Identify which cell holds the provided text, then report its (X, Y) central coordinate. 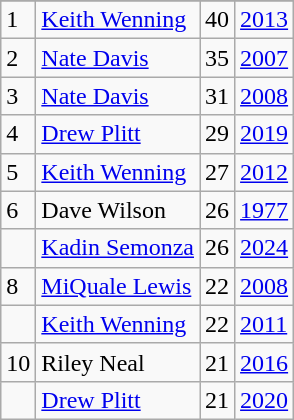
29 (218, 134)
35 (218, 58)
31 (218, 96)
8 (18, 286)
1 (18, 20)
2007 (264, 58)
40 (218, 20)
Dave Wilson (118, 210)
2024 (264, 248)
Riley Neal (118, 362)
1977 (264, 210)
Kadin Semonza (118, 248)
5 (18, 172)
2011 (264, 324)
2020 (264, 400)
MiQuale Lewis (118, 286)
4 (18, 134)
2013 (264, 20)
6 (18, 210)
2016 (264, 362)
2019 (264, 134)
3 (18, 96)
2012 (264, 172)
27 (218, 172)
2 (18, 58)
10 (18, 362)
